Find where the given text appears and provide that cell's center as (X, Y) coordinate. 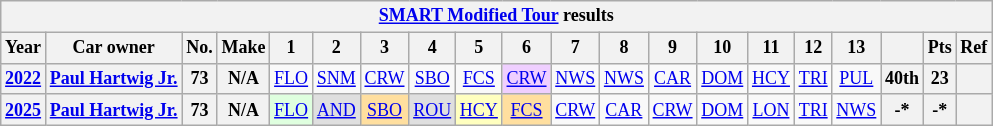
12 (813, 48)
23 (940, 78)
2025 (24, 110)
10 (722, 48)
2022 (24, 78)
Make (244, 48)
SMART Modified Tour results (496, 16)
7 (576, 48)
Year (24, 48)
PUL (856, 78)
40th (902, 78)
LON (772, 110)
No. (200, 48)
ROU (432, 110)
Ref (974, 48)
13 (856, 48)
5 (480, 48)
11 (772, 48)
SNM (336, 78)
Pts (940, 48)
AND (336, 110)
9 (672, 48)
8 (624, 48)
6 (526, 48)
3 (384, 48)
1 (292, 48)
2 (336, 48)
4 (432, 48)
Car owner (113, 48)
